Scan for the cell matching the given text and deliver its [X, Y] coordinate at center. 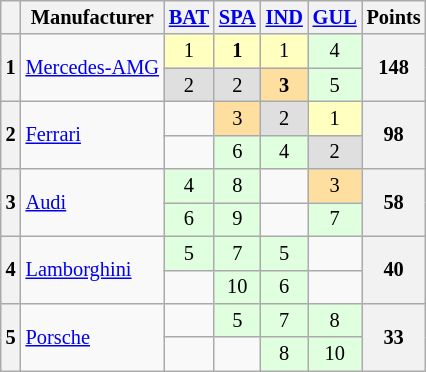
98 [394, 134]
GUL [335, 17]
40 [394, 270]
Points [394, 17]
Lamborghini [92, 270]
SPA [238, 17]
Manufacturer [92, 17]
148 [394, 68]
Mercedes-AMG [92, 68]
BAT [189, 17]
Porsche [92, 336]
Audi [92, 202]
IND [284, 17]
Ferrari [92, 134]
9 [238, 219]
33 [394, 336]
58 [394, 202]
